Find where the given text appears and provide that cell's center as [X, Y] coordinate. 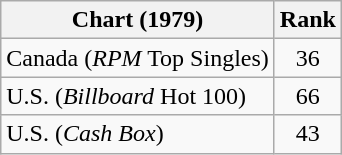
36 [308, 58]
43 [308, 134]
66 [308, 96]
Canada (RPM Top Singles) [138, 58]
U.S. (Cash Box) [138, 134]
U.S. (Billboard Hot 100) [138, 96]
Chart (1979) [138, 20]
Rank [308, 20]
